Extract the [x, y] coordinate from the center of the cell holding the provided text.  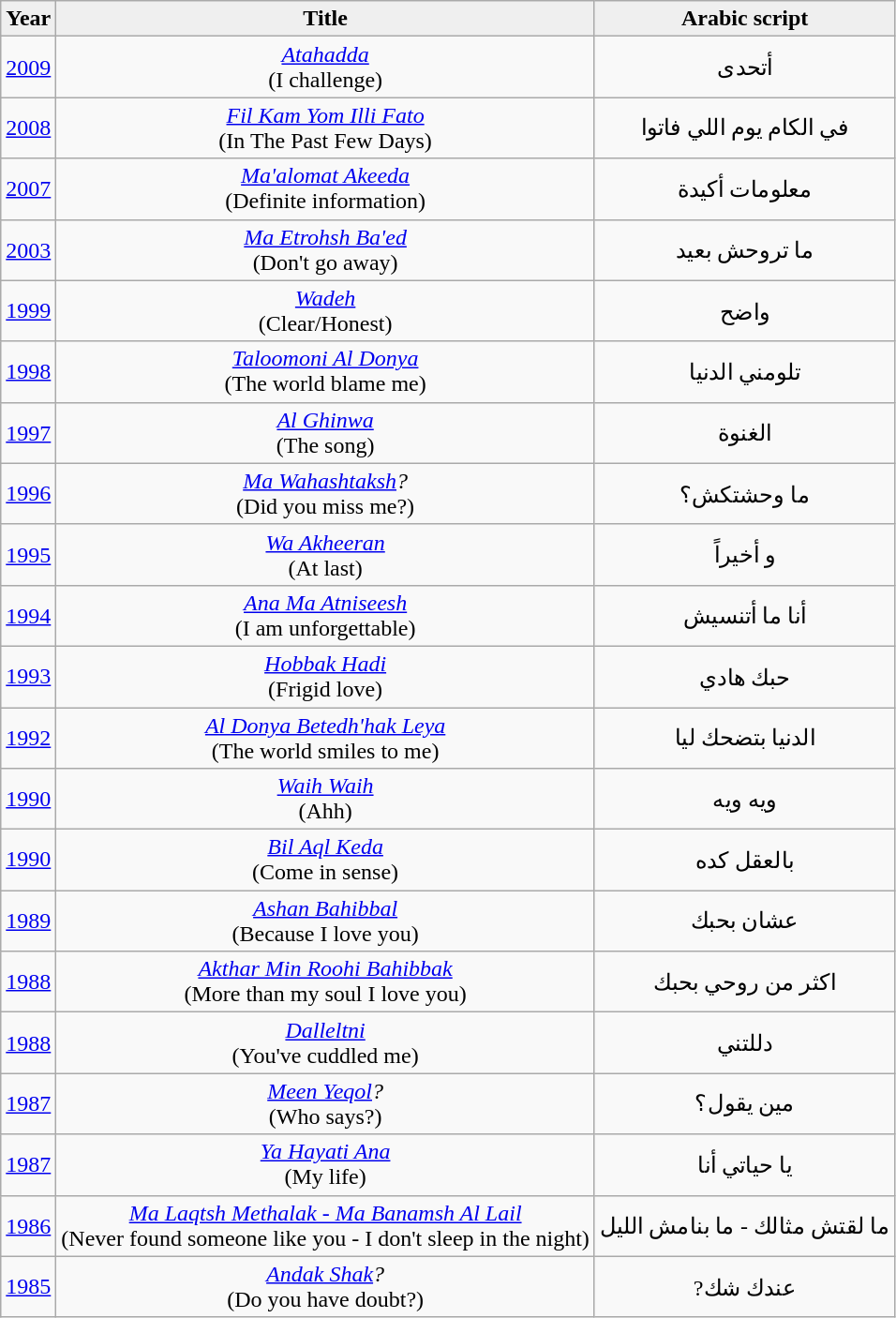
Arabic script [744, 19]
ما وحشتكش؟ [744, 493]
واضح [744, 311]
حبك هادي [744, 677]
Year [28, 19]
أنا ما أتنسيش [744, 615]
?عندك شك [744, 1286]
Hobbak Hadi(Frigid love) [326, 677]
Wadeh(Clear/Honest) [326, 311]
Al Ghinwa(The song) [326, 433]
1995 [28, 555]
مين يقول؟ [744, 1104]
Al Donya Betedh'hak Leya(The world smiles to me) [326, 737]
Ashan Bahibbal(Because I love you) [326, 921]
1998 [28, 371]
Ma Wahashtaksh?(Did you miss me?) [326, 493]
Bil Aql Keda(Come in sense) [326, 861]
2008 [28, 127]
الدنيا بتضحك ليا [744, 737]
Atahadda(I challenge) [326, 67]
أتحدى [744, 67]
و أخيراً [744, 555]
Meen Yeqol?(Who says?) [326, 1104]
ويه ويه [744, 799]
1989 [28, 921]
Fil Kam Yom Illi Fato(In The Past Few Days) [326, 127]
يا حياتي أنا [744, 1164]
2009 [28, 67]
الغنوة [744, 433]
Dalleltni(You've cuddled me) [326, 1042]
1985 [28, 1286]
1992 [28, 737]
1997 [28, 433]
1999 [28, 311]
Title [326, 19]
Akthar Min Roohi Bahibbak(More than my soul I love you) [326, 982]
Ana Ma Atniseesh(I am unforgettable) [326, 615]
1996 [28, 493]
2003 [28, 249]
Ma'alomat Akeeda(Definite information) [326, 189]
بالعقل كده [744, 861]
معلومات أكيدة [744, 189]
عشان بحبك [744, 921]
Ma Laqtsh Methalak - Ma Banamsh Al Lail(Never found someone like you - I don't sleep in the night) [326, 1226]
Ma Etrohsh Ba'ed(Don't go away) [326, 249]
ما تروحش بعيد [744, 249]
Andak Shak?(Do you have doubt?) [326, 1286]
دللتني [744, 1042]
1994 [28, 615]
Taloomoni Al Donya(The world blame me) [326, 371]
Wa Akheeran(At last) [326, 555]
تلومني الدنيا [744, 371]
Waih Waih(Ahh) [326, 799]
اكثر من روحي بحبك [744, 982]
Ya Hayati Ana(My life) [326, 1164]
في الكام يوم اللي فاتوا [744, 127]
1986 [28, 1226]
ما لقتش مثالك - ما بنامش الليل [744, 1226]
2007 [28, 189]
1993 [28, 677]
